Extract the (X, Y) coordinate from the center of the cell holding the provided text.  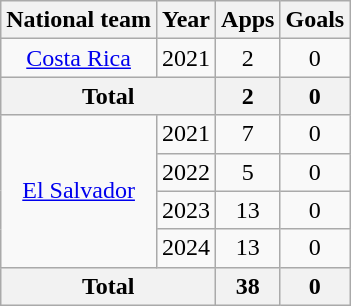
Year (186, 20)
2024 (186, 248)
2023 (186, 210)
Goals (315, 20)
5 (248, 172)
Costa Rica (79, 58)
Apps (248, 20)
El Salvador (79, 191)
38 (248, 286)
7 (248, 134)
2022 (186, 172)
National team (79, 20)
